Determine the (X, Y) coordinate at the center of the cell enclosing the given text.  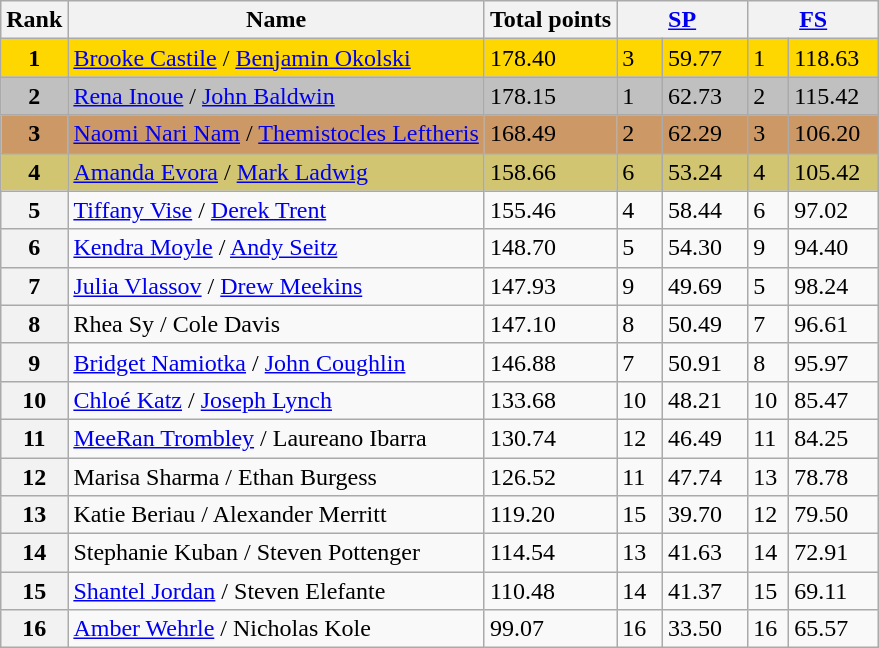
Katie Beriau / Alexander Merritt (276, 515)
Brooke Castile / Benjamin Okolski (276, 58)
Total points (550, 20)
72.91 (834, 553)
79.50 (834, 515)
118.63 (834, 58)
41.37 (704, 591)
50.91 (704, 362)
168.49 (550, 134)
78.78 (834, 477)
99.07 (550, 629)
178.40 (550, 58)
147.10 (550, 324)
Rank (34, 20)
Amanda Evora / Mark Ladwig (276, 172)
62.73 (704, 96)
110.48 (550, 591)
46.49 (704, 438)
119.20 (550, 515)
Amber Wehrle / Nicholas Kole (276, 629)
53.24 (704, 172)
MeeRan Trombley / Laureano Ibarra (276, 438)
84.25 (834, 438)
106.20 (834, 134)
97.02 (834, 210)
96.61 (834, 324)
Naomi Nari Nam / Themistocles Leftheris (276, 134)
50.49 (704, 324)
148.70 (550, 248)
49.69 (704, 286)
95.97 (834, 362)
54.30 (704, 248)
Rena Inoue / John Baldwin (276, 96)
59.77 (704, 58)
39.70 (704, 515)
130.74 (550, 438)
147.93 (550, 286)
Name (276, 20)
Marisa Sharma / Ethan Burgess (276, 477)
114.54 (550, 553)
85.47 (834, 400)
178.15 (550, 96)
47.74 (704, 477)
Rhea Sy / Cole Davis (276, 324)
69.11 (834, 591)
Bridget Namiotka / John Coughlin (276, 362)
41.63 (704, 553)
155.46 (550, 210)
133.68 (550, 400)
Stephanie Kuban / Steven Pottenger (276, 553)
58.44 (704, 210)
48.21 (704, 400)
Chloé Katz / Joseph Lynch (276, 400)
115.42 (834, 96)
Tiffany Vise / Derek Trent (276, 210)
Kendra Moyle / Andy Seitz (276, 248)
33.50 (704, 629)
158.66 (550, 172)
105.42 (834, 172)
SP (682, 20)
FS (814, 20)
98.24 (834, 286)
62.29 (704, 134)
94.40 (834, 248)
146.88 (550, 362)
65.57 (834, 629)
Shantel Jordan / Steven Elefante (276, 591)
Julia Vlassov / Drew Meekins (276, 286)
126.52 (550, 477)
